Pinpoint the cell where the given text exists, returning its [X, Y] midpoint coordinate. 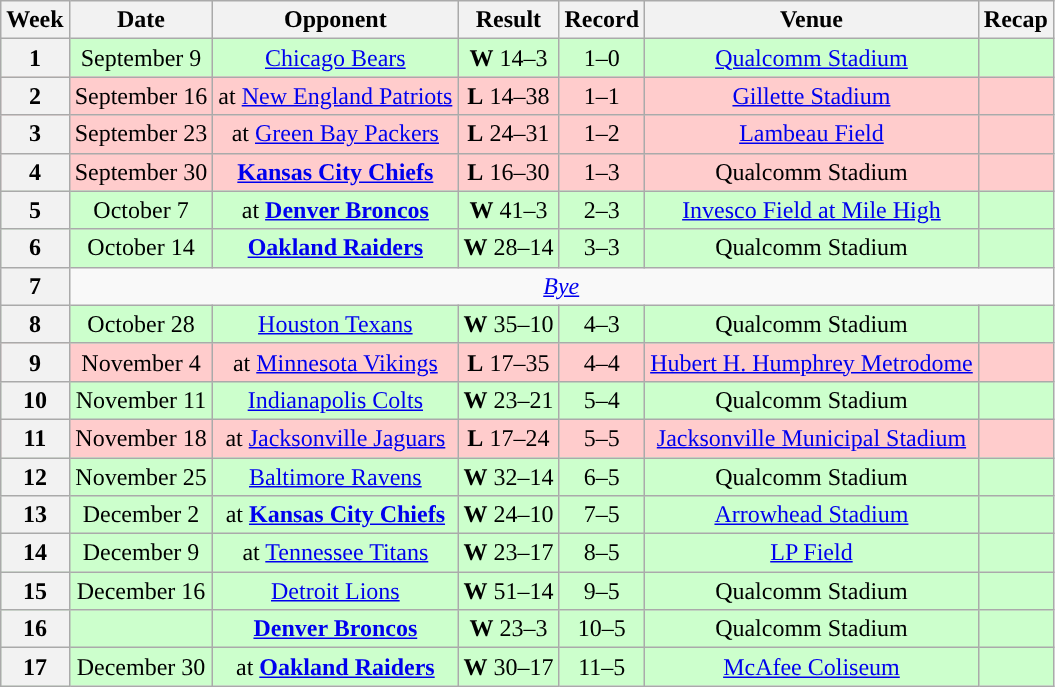
December 16 [141, 591]
Lambeau Field [812, 134]
at Kansas City Chiefs [336, 515]
W 24–10 [508, 515]
10 [35, 400]
Gillette Stadium [812, 96]
Date [141, 20]
15 [35, 591]
3–3 [602, 248]
11–5 [602, 667]
W 30–17 [508, 667]
L 14–38 [508, 96]
1 [35, 58]
L 24–31 [508, 134]
3 [35, 134]
9–5 [602, 591]
4–3 [602, 324]
at Jacksonville Jaguars [336, 438]
November 18 [141, 438]
Result [508, 20]
Baltimore Ravens [336, 477]
September 16 [141, 96]
Jacksonville Municipal Stadium [812, 438]
W 28–14 [508, 248]
at Denver Broncos [336, 210]
September 30 [141, 172]
Hubert H. Humphrey Metrodome [812, 362]
December 9 [141, 553]
5–5 [602, 438]
17 [35, 667]
Chicago Bears [336, 58]
8–5 [602, 553]
October 28 [141, 324]
Opponent [336, 20]
W 14–3 [508, 58]
November 11 [141, 400]
Kansas City Chiefs [336, 172]
5–4 [602, 400]
at New England Patriots [336, 96]
November 25 [141, 477]
December 2 [141, 515]
Bye [561, 286]
L 17–35 [508, 362]
4–4 [602, 362]
W 35–10 [508, 324]
2–3 [602, 210]
at Minnesota Vikings [336, 362]
7–5 [602, 515]
Recap [1016, 20]
1–3 [602, 172]
11 [35, 438]
W 23–3 [508, 629]
Invesco Field at Mile High [812, 210]
2 [35, 96]
W 51–14 [508, 591]
November 4 [141, 362]
December 30 [141, 667]
4 [35, 172]
W 23–17 [508, 553]
October 14 [141, 248]
W 32–14 [508, 477]
7 [35, 286]
6–5 [602, 477]
Indianapolis Colts [336, 400]
at Oakland Raiders [336, 667]
Record [602, 20]
Houston Texans [336, 324]
1–1 [602, 96]
Detroit Lions [336, 591]
September 9 [141, 58]
LP Field [812, 553]
Oakland Raiders [336, 248]
8 [35, 324]
at Green Bay Packers [336, 134]
5 [35, 210]
Venue [812, 20]
McAfee Coliseum [812, 667]
16 [35, 629]
September 23 [141, 134]
1–2 [602, 134]
10–5 [602, 629]
14 [35, 553]
Arrowhead Stadium [812, 515]
Week [35, 20]
9 [35, 362]
Denver Broncos [336, 629]
12 [35, 477]
L 16–30 [508, 172]
L 17–24 [508, 438]
October 7 [141, 210]
6 [35, 248]
at Tennessee Titans [336, 553]
W 41–3 [508, 210]
13 [35, 515]
W 23–21 [508, 400]
1–0 [602, 58]
